Determine the (x, y) coordinate at the center of the cell enclosing the given text.  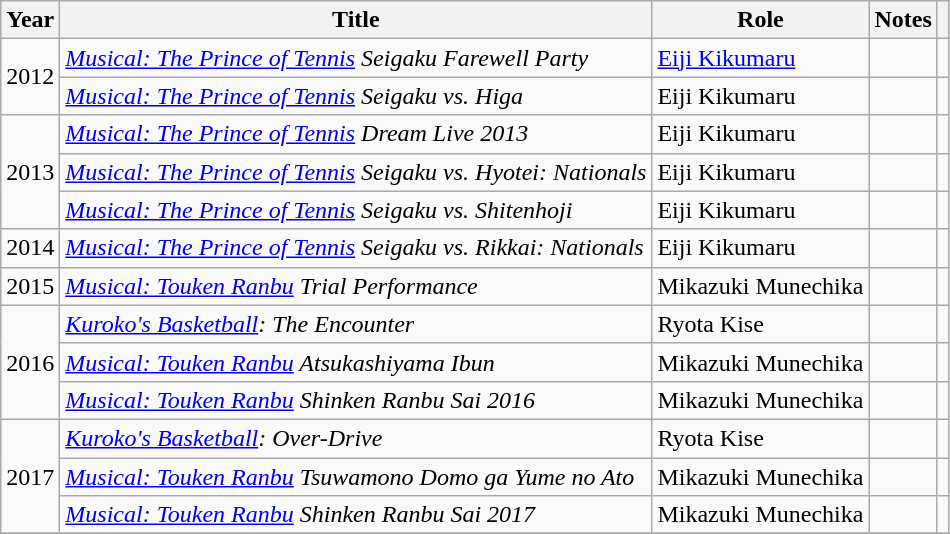
Musical: Touken Ranbu Shinken Ranbu Sai 2017 (356, 515)
Musical: The Prince of Tennis Dream Live 2013 (356, 134)
2012 (30, 77)
2017 (30, 476)
Musical: The Prince of Tennis Seigaku vs. Rikkai: Nationals (356, 248)
2015 (30, 286)
2013 (30, 172)
Musical: The Prince of Tennis Seigaku vs. Shitenhoji (356, 210)
Musical: The Prince of Tennis Seigaku vs. Higa (356, 96)
Musical: The Prince of Tennis Seigaku vs. Hyotei: Nationals (356, 172)
Kuroko's Basketball: Over-Drive (356, 438)
Musical: Touken Ranbu Trial Performance (356, 286)
Notes (903, 20)
Musical: The Prince of Tennis Seigaku Farewell Party (356, 58)
Musical: Touken Ranbu Tsuwamono Domo ga Yume no Ato (356, 477)
Year (30, 20)
Kuroko's Basketball: The Encounter (356, 324)
Role (760, 20)
Title (356, 20)
Musical: Touken Ranbu Shinken Ranbu Sai 2016 (356, 400)
Musical: Touken Ranbu Atsukashiyama Ibun (356, 362)
2016 (30, 362)
2014 (30, 248)
